Search for the cell housing the specified text and yield its (X, Y) center coordinate. 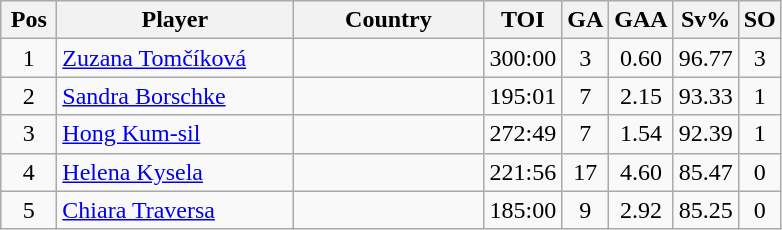
1.54 (641, 134)
Hong Kum-sil (175, 134)
GA (586, 20)
185:00 (523, 210)
2.92 (641, 210)
93.33 (706, 96)
SO (760, 20)
92.39 (706, 134)
9 (586, 210)
TOI (523, 20)
2 (29, 96)
Player (175, 20)
96.77 (706, 58)
4 (29, 172)
Sv% (706, 20)
195:01 (523, 96)
Zuzana Tomčíková (175, 58)
Chiara Traversa (175, 210)
17 (586, 172)
2.15 (641, 96)
Country (388, 20)
Pos (29, 20)
0.60 (641, 58)
4.60 (641, 172)
85.47 (706, 172)
5 (29, 210)
300:00 (523, 58)
272:49 (523, 134)
Sandra Borschke (175, 96)
221:56 (523, 172)
GAA (641, 20)
Helena Kysela (175, 172)
85.25 (706, 210)
